Pinpoint the cell where the given text exists, returning its (X, Y) midpoint coordinate. 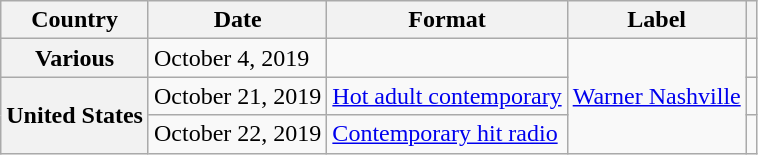
Date (237, 20)
October 21, 2019 (237, 96)
Hot adult contemporary (447, 96)
Various (75, 58)
Contemporary hit radio (447, 134)
Warner Nashville (656, 96)
Label (656, 20)
Format (447, 20)
October 4, 2019 (237, 58)
October 22, 2019 (237, 134)
United States (75, 115)
Country (75, 20)
